Scan for the cell matching the given text and deliver its (X, Y) coordinate at center. 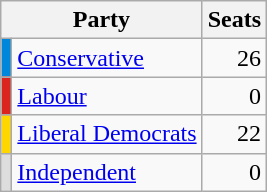
Independent (107, 172)
22 (234, 134)
Labour (107, 96)
Seats (234, 20)
Party (102, 20)
26 (234, 58)
Liberal Democrats (107, 134)
Conservative (107, 58)
